Locate the cell with the specified text and output its (X, Y) center coordinate. 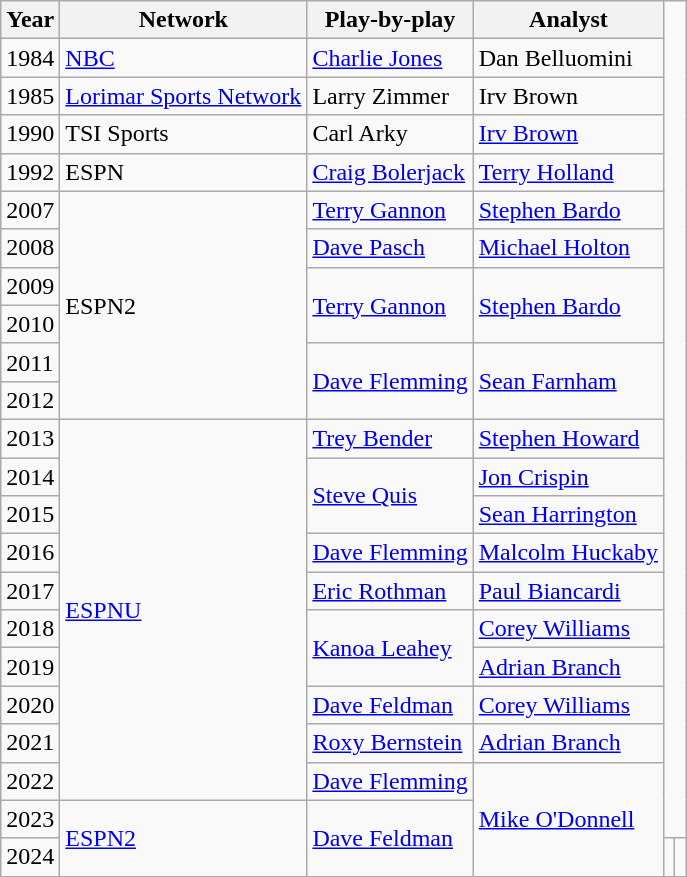
2021 (30, 743)
2017 (30, 591)
Stephen Howard (568, 438)
Year (30, 20)
NBC (184, 58)
2009 (30, 286)
2023 (30, 819)
2010 (30, 324)
Mike O'Donnell (568, 819)
2018 (30, 629)
2024 (30, 857)
2022 (30, 781)
2014 (30, 477)
Charlie Jones (390, 58)
2020 (30, 705)
TSI Sports (184, 134)
Craig Bolerjack (390, 172)
Analyst (568, 20)
Michael Holton (568, 248)
2012 (30, 400)
Terry Holland (568, 172)
Jon Crispin (568, 477)
Network (184, 20)
1985 (30, 96)
Lorimar Sports Network (184, 96)
Dave Pasch (390, 248)
2007 (30, 210)
2015 (30, 515)
Steve Quis (390, 496)
ESPN (184, 172)
2011 (30, 362)
Carl Arky (390, 134)
1984 (30, 58)
Roxy Bernstein (390, 743)
Eric Rothman (390, 591)
Play-by-play (390, 20)
Larry Zimmer (390, 96)
Kanoa Leahey (390, 648)
Dan Belluomini (568, 58)
1990 (30, 134)
Sean Harrington (568, 515)
Sean Farnham (568, 381)
1992 (30, 172)
Paul Biancardi (568, 591)
ESPNU (184, 610)
Trey Bender (390, 438)
2008 (30, 248)
2016 (30, 553)
Malcolm Huckaby (568, 553)
2019 (30, 667)
2013 (30, 438)
